For the text-containing cell, return its midpoint in [X, Y] coordinate format. 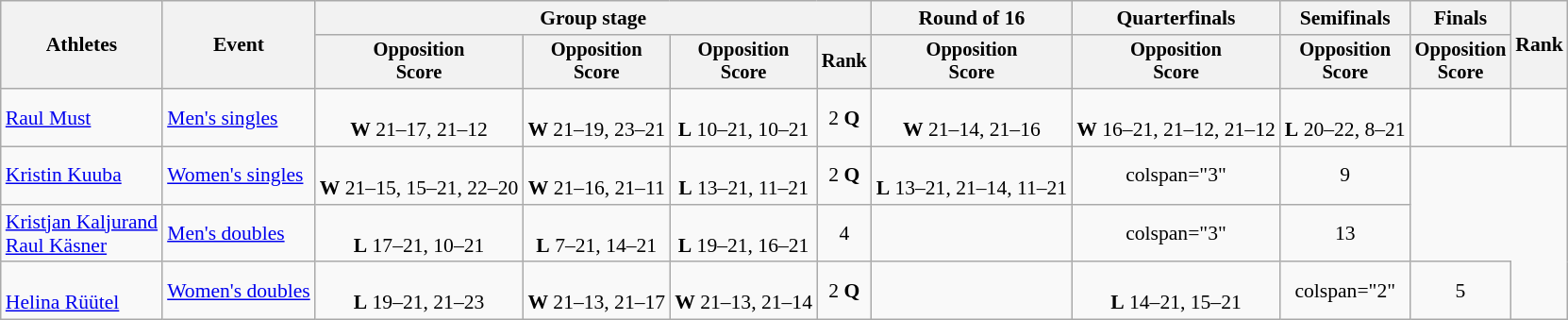
Men's singles [239, 117]
Kristjan KaljurandRaul Käsner [81, 234]
colspan="2" [1345, 291]
Finals [1460, 18]
Helina Rüütel [81, 291]
Women's singles [239, 176]
Round of 16 [972, 18]
Semifinals [1345, 18]
Quarterfinals [1176, 18]
W 21–17, 21–12 [419, 117]
Women's doubles [239, 291]
L 10–21, 10–21 [743, 117]
L 13–21, 21–14, 11–21 [972, 176]
L 7–21, 14–21 [596, 234]
5 [1460, 291]
W 21–13, 21–17 [596, 291]
L 19–21, 16–21 [743, 234]
W 21–19, 23–21 [596, 117]
W 16–21, 21–12, 21–12 [1176, 117]
13 [1345, 234]
4 [844, 234]
Event [239, 45]
W 21–13, 21–14 [743, 291]
Group stage [593, 18]
W 21–15, 15–21, 22–20 [419, 176]
L 17–21, 10–21 [419, 234]
L 19–21, 21–23 [419, 291]
Athletes [81, 45]
9 [1345, 176]
L 20–22, 8–21 [1345, 117]
Kristin Kuuba [81, 176]
Men's doubles [239, 234]
L 14–21, 15–21 [1176, 291]
W 21–16, 21–11 [596, 176]
Raul Must [81, 117]
L 13–21, 11–21 [743, 176]
W 21–14, 21–16 [972, 117]
